Scan for the cell matching the given text and deliver its [x, y] coordinate at center. 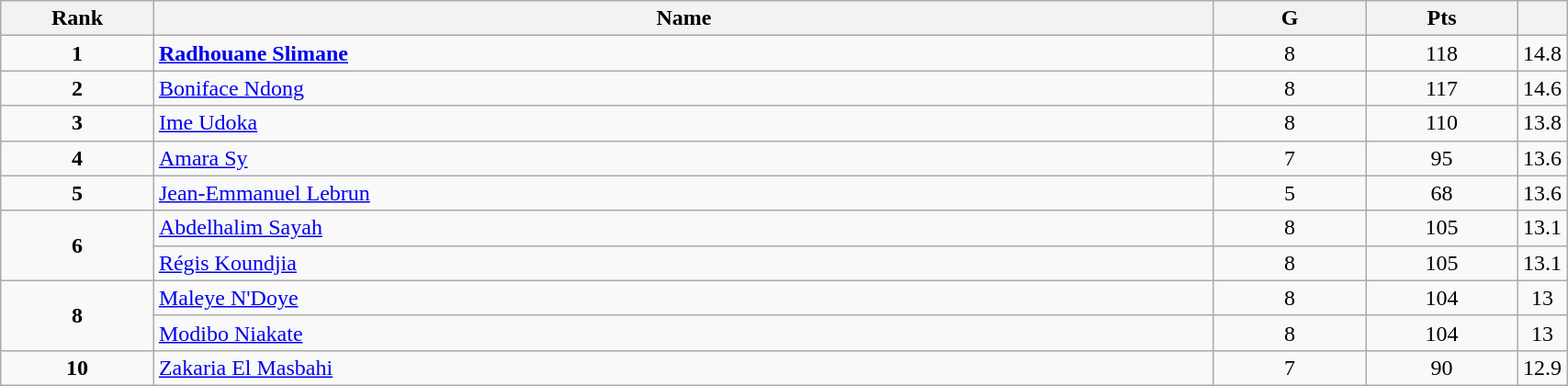
2 [77, 88]
118 [1442, 53]
Radhouane Slimane [683, 53]
90 [1442, 368]
Jean-Emmanuel Lebrun [683, 193]
4 [77, 158]
12.9 [1543, 368]
13.8 [1543, 123]
1 [77, 53]
Name [683, 18]
Maleye N'Doye [683, 298]
Ime Udoka [683, 123]
Rank [77, 18]
10 [77, 368]
Modibo Niakate [683, 333]
14.8 [1543, 53]
110 [1442, 123]
Boniface Ndong [683, 88]
Zakaria El Masbahi [683, 368]
117 [1442, 88]
Abdelhalim Sayah [683, 228]
3 [77, 123]
95 [1442, 158]
68 [1442, 193]
G [1290, 18]
Pts [1442, 18]
Amara Sy [683, 158]
6 [77, 245]
Régis Koundjia [683, 263]
14.6 [1543, 88]
